Detect which cell encompasses the target text, then output its (X, Y) center coordinate. 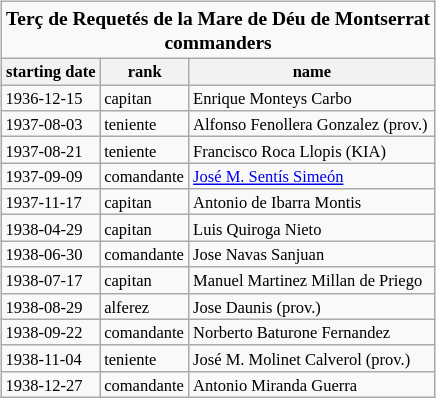
Enrique Monteys Carbo (312, 98)
1937-08-03 (50, 124)
1937-08-21 (50, 150)
Jose Daunis (prov.) (312, 306)
starting date (50, 72)
1937-09-09 (50, 176)
José M. Molinet Calverol (prov.) (312, 358)
1938-09-22 (50, 332)
Antonio de Ibarra Montis (312, 202)
1938-11-04 (50, 358)
Alfonso Fenollera Gonzalez (prov.) (312, 124)
rank (144, 72)
Antonio Miranda Guerra (312, 384)
1938-07-17 (50, 280)
name (312, 72)
Jose Navas Sanjuan (312, 254)
1938-06-30 (50, 254)
José M. Sentís Simeón (312, 176)
alferez (144, 306)
Terç de Requetés de la Mare de Déu de Montserratcommanders (218, 30)
1938-04-29 (50, 228)
1936-12-15 (50, 98)
1938-08-29 (50, 306)
1938-12-27 (50, 384)
1937-11-17 (50, 202)
Manuel Martinez Millan de Priego (312, 280)
Francisco Roca Llopis (KIA) (312, 150)
Norberto Baturone Fernandez (312, 332)
Luis Quiroga Nieto (312, 228)
